Identify which cell holds the provided text, then report its [X, Y] central coordinate. 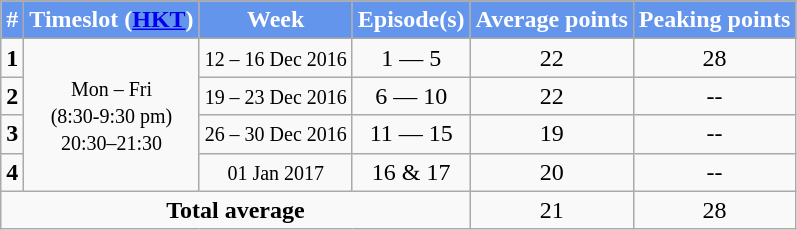
12 – 16 Dec 2016 [276, 58]
1 [12, 58]
Timeslot (HKT) [112, 20]
01 Jan 2017 [276, 172]
Peaking points [714, 20]
2 [12, 96]
3 [12, 134]
16 & 17 [411, 172]
# [12, 20]
6 — 10 [411, 96]
4 [12, 172]
21 [552, 210]
19 [552, 134]
Week [276, 20]
Episode(s) [411, 20]
20 [552, 172]
Mon – Fri(8:30-9:30 pm)20:30–21:30 [112, 115]
19 – 23 Dec 2016 [276, 96]
Total average [236, 210]
Average points [552, 20]
26 – 30 Dec 2016 [276, 134]
11 — 15 [411, 134]
1 — 5 [411, 58]
